Capture the cell that displays the provided text and extract its (x, y) central coordinate. 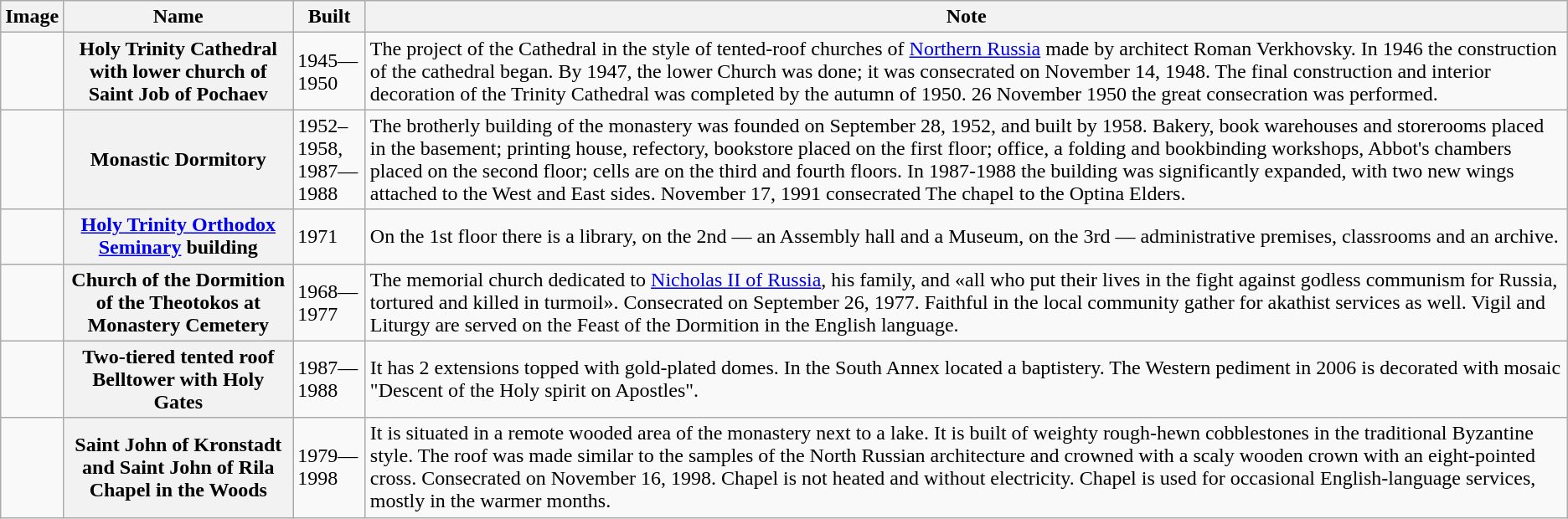
Name (178, 17)
Built (330, 17)
Monastic Dormitory (178, 159)
1952–1958, 1987—1988 (330, 159)
1968—1977 (330, 302)
Saint John of Kronstadt and Saint John of Rila Chapel in the Woods (178, 467)
Note (967, 17)
Holy Trinity Orthodox Seminary building (178, 236)
On the 1st floor there is a library, on the 2nd — an Assembly hall and a Museum, on the 3rd — administrative premises, classrooms and an archive. (967, 236)
1987—1988 (330, 379)
1971 (330, 236)
1945—1950 (330, 71)
Image (32, 17)
Two-tiered tented roof Belltower with Holy Gates (178, 379)
1979—1998 (330, 467)
Church of the Dormition of the Theotokos at Monastery Cemetery (178, 302)
Holy Trinity Cathedral with lower church of Saint Job of Pochaev (178, 71)
